Return (x, y) of the center of cell containing provided text 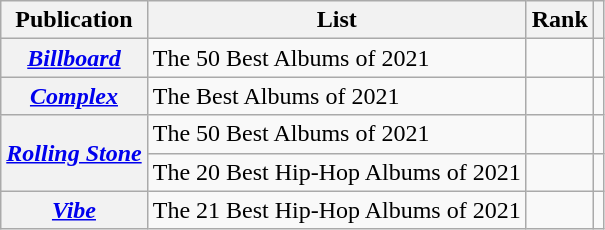
The Best Albums of 2021 (336, 96)
Billboard (74, 58)
Rank (560, 20)
Complex (74, 96)
List (336, 20)
Vibe (74, 210)
Publication (74, 20)
The 20 Best Hip-Hop Albums of 2021 (336, 172)
Rolling Stone (74, 153)
The 21 Best Hip-Hop Albums of 2021 (336, 210)
